Scan for the cell matching the given text and deliver its (X, Y) coordinate at center. 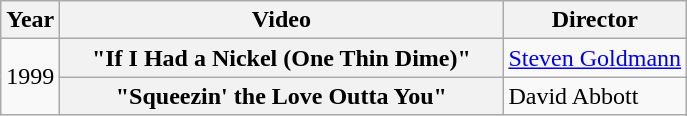
Steven Goldmann (595, 58)
"If I Had a Nickel (One Thin Dime)" (282, 58)
David Abbott (595, 96)
"Squeezin' the Love Outta You" (282, 96)
Video (282, 20)
1999 (30, 77)
Year (30, 20)
Director (595, 20)
